Extract the (X, Y) coordinate from the center of the cell holding the provided text.  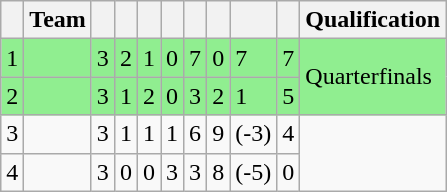
(-5) (254, 172)
Team (58, 20)
Qualification (373, 20)
6 (196, 134)
9 (218, 134)
Quarterfinals (373, 77)
8 (218, 172)
5 (288, 96)
(-3) (254, 134)
